Search for the cell housing the specified text and yield its [X, Y] center coordinate. 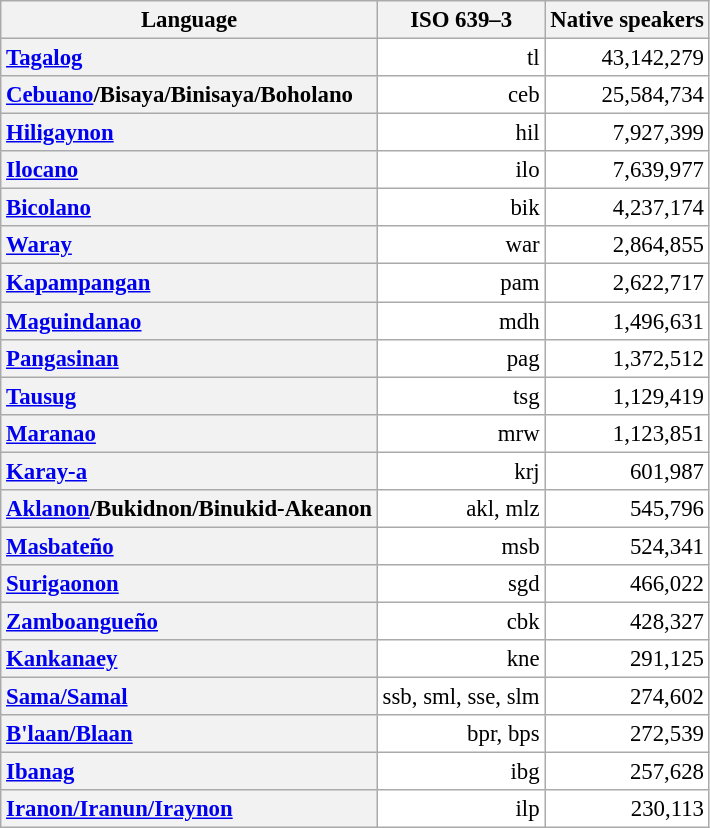
Pangasinan [190, 358]
pag [461, 358]
Native speakers [627, 20]
2,622,717 [627, 283]
hil [461, 133]
Kapampangan [190, 283]
25,584,734 [627, 95]
mrw [461, 433]
1,123,851 [627, 433]
1,372,512 [627, 358]
B'laan/Blaan [190, 734]
Waray [190, 245]
274,602 [627, 697]
601,987 [627, 471]
sgd [461, 584]
272,539 [627, 734]
Bicolano [190, 208]
ibg [461, 772]
ISO 639–3 [461, 20]
257,628 [627, 772]
43,142,279 [627, 58]
Kankanaey [190, 659]
1,496,631 [627, 321]
tl [461, 58]
war [461, 245]
ceb [461, 95]
Maguindanao [190, 321]
Ibanag [190, 772]
Karay-a [190, 471]
524,341 [627, 546]
Iranon/Iranun/Iraynon [190, 809]
mdh [461, 321]
pam [461, 283]
Hiligaynon [190, 133]
ilp [461, 809]
291,125 [627, 659]
428,327 [627, 621]
Ilocano [190, 170]
545,796 [627, 509]
Aklanon/Bukidnon/Binukid-Akeanon [190, 509]
Tausug [190, 396]
cbk [461, 621]
Language [190, 20]
Zamboangueño [190, 621]
bpr, bps [461, 734]
bik [461, 208]
2,864,855 [627, 245]
krj [461, 471]
Masbateño [190, 546]
Cebuano/Bisaya/Binisaya/Boholano [190, 95]
msb [461, 546]
Tagalog [190, 58]
7,639,977 [627, 170]
kne [461, 659]
ssb, sml, sse, slm [461, 697]
466,022 [627, 584]
akl, mlz [461, 509]
Maranao [190, 433]
4,237,174 [627, 208]
ilo [461, 170]
7,927,399 [627, 133]
tsg [461, 396]
Surigaonon [190, 584]
1,129,419 [627, 396]
230,113 [627, 809]
Sama/Samal [190, 697]
